Return the [X, Y] coordinate for the center point of the cell that contains the specified text.  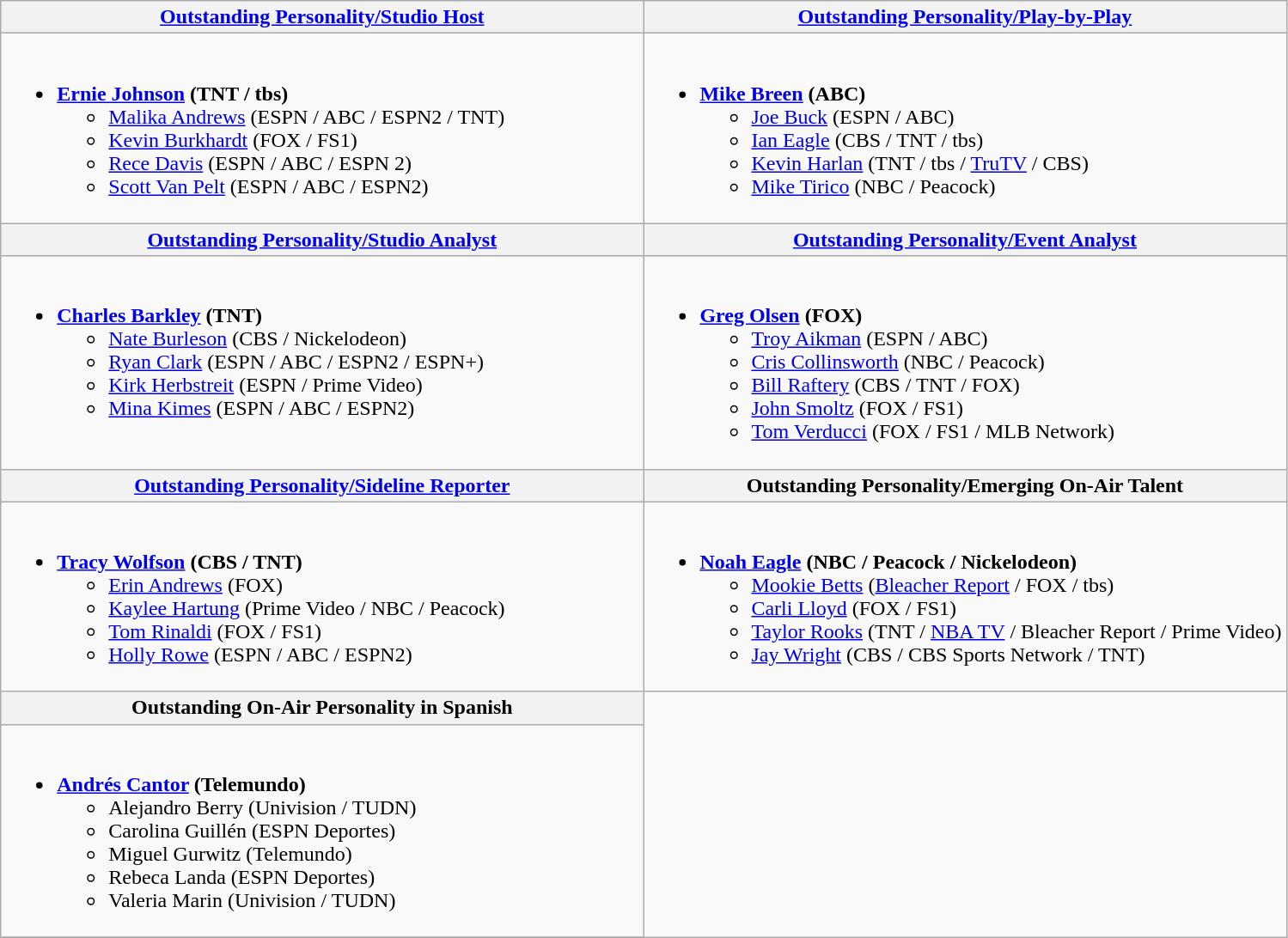
Tracy Wolfson (CBS / TNT)Erin Andrews (FOX)Kaylee Hartung (Prime Video / NBC / Peacock)Tom Rinaldi (FOX / FS1)Holly Rowe (ESPN / ABC / ESPN2) [322, 596]
Outstanding Personality/Emerging On-Air Talent [965, 485]
Outstanding On-Air Personality in Spanish [322, 708]
Outstanding Personality/Play-by-Play [965, 17]
Outstanding Personality/Sideline Reporter [322, 485]
Outstanding Personality/Studio Host [322, 17]
Outstanding Personality/Studio Analyst [322, 240]
Mike Breen (ABC)Joe Buck (ESPN / ABC)Ian Eagle (CBS / TNT / tbs)Kevin Harlan (TNT / tbs / TruTV / CBS)Mike Tirico (NBC / Peacock) [965, 129]
Outstanding Personality/Event Analyst [965, 240]
